Locate the cell with the specified text and output its [x, y] center coordinate. 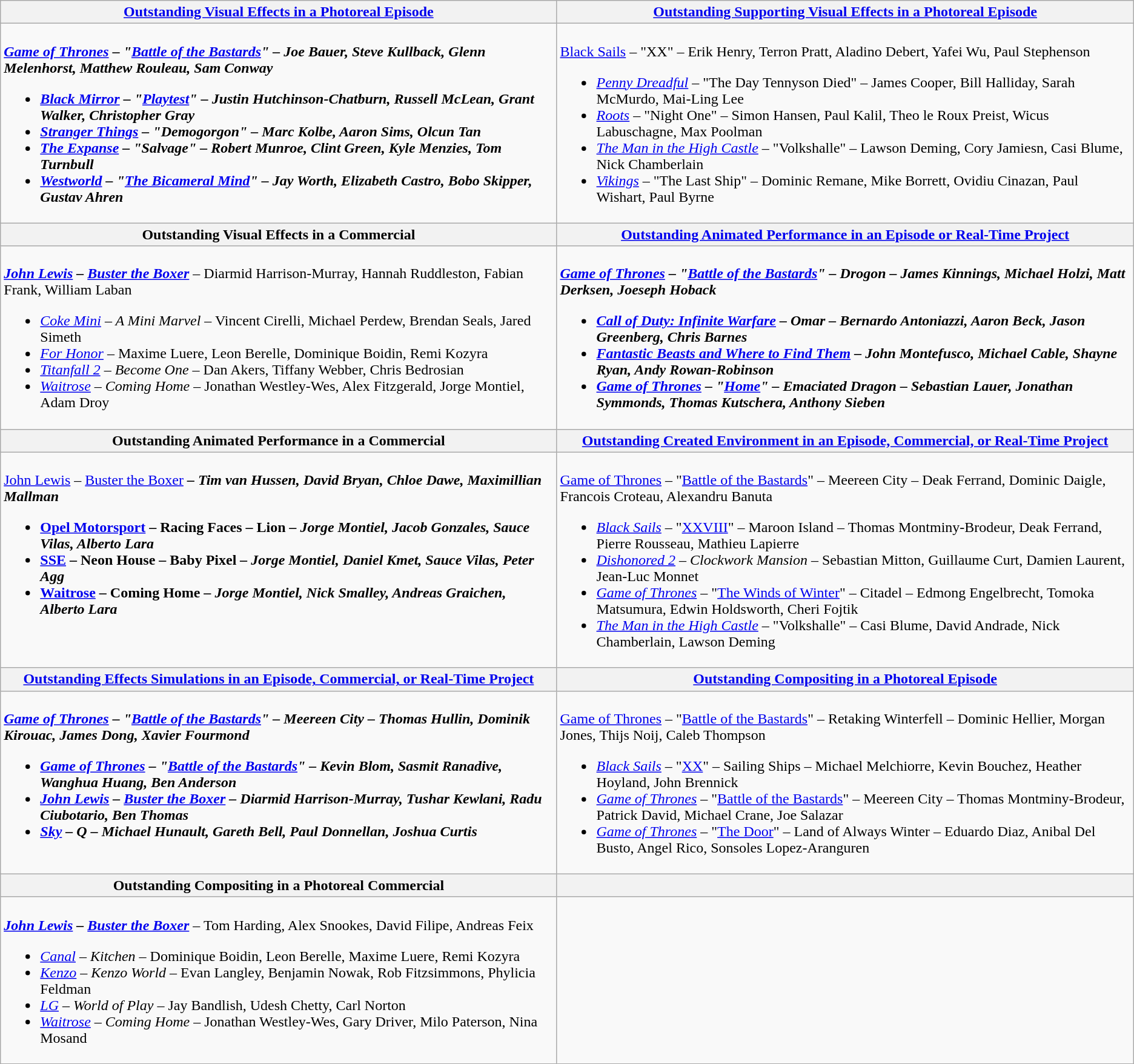
Outstanding Supporting Visual Effects in a Photoreal Episode [845, 12]
Outstanding Compositing in a Photoreal Episode [845, 679]
Outstanding Animated Performance in an Episode or Real-Time Project [845, 234]
Outstanding Effects Simulations in an Episode, Commercial, or Real-Time Project [279, 679]
Outstanding Created Environment in an Episode, Commercial, or Real-Time Project [845, 441]
Outstanding Compositing in a Photoreal Commercial [279, 885]
Outstanding Visual Effects in a Commercial [279, 234]
Outstanding Animated Performance in a Commercial [279, 441]
Outstanding Visual Effects in a Photoreal Episode [279, 12]
